Scan for the cell matching the given text and deliver its (X, Y) coordinate at center. 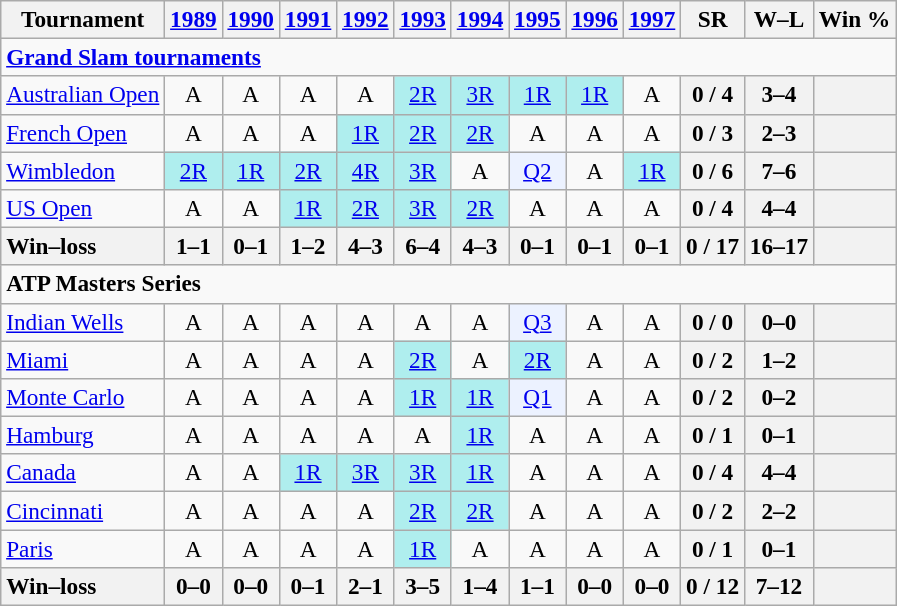
Australian Open (83, 95)
3–5 (422, 586)
1–4 (480, 586)
Miami (83, 359)
2–1 (366, 586)
1996 (594, 19)
0 / 17 (713, 246)
Win % (854, 19)
0 / 6 (713, 170)
1993 (422, 19)
1997 (652, 19)
2–3 (778, 133)
1992 (366, 19)
Tournament (83, 19)
ATP Masters Series (448, 284)
Paris (83, 548)
0 / 0 (713, 322)
1990 (250, 19)
4R (366, 170)
Q3 (538, 322)
Grand Slam tournaments (448, 57)
Wimbledon (83, 170)
Cincinnati (83, 510)
0 / 3 (713, 133)
16–17 (778, 246)
1994 (480, 19)
Q1 (538, 397)
0–2 (778, 397)
7–12 (778, 586)
1991 (308, 19)
Indian Wells (83, 322)
Hamburg (83, 435)
US Open (83, 208)
Q2 (538, 170)
1989 (194, 19)
W–L (778, 19)
3–4 (778, 95)
6–4 (422, 246)
Canada (83, 473)
French Open (83, 133)
1995 (538, 19)
2–2 (778, 510)
Monte Carlo (83, 397)
7–6 (778, 170)
0 / 12 (713, 586)
SR (713, 19)
